Find where the given text appears and provide that cell's center as (x, y) coordinate. 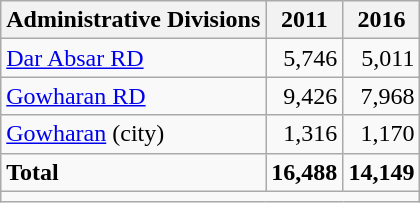
2011 (304, 20)
Dar Absar RD (134, 58)
1,170 (382, 134)
Total (134, 172)
7,968 (382, 96)
2016 (382, 20)
9,426 (304, 96)
1,316 (304, 134)
Gowharan RD (134, 96)
Administrative Divisions (134, 20)
14,149 (382, 172)
16,488 (304, 172)
5,746 (304, 58)
5,011 (382, 58)
Gowharan (city) (134, 134)
